Pinpoint the cell where the given text exists, returning its [X, Y] midpoint coordinate. 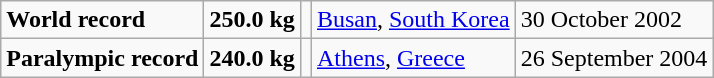
Busan, South Korea [413, 20]
30 October 2002 [614, 20]
26 September 2004 [614, 58]
World record [102, 20]
Paralympic record [102, 58]
240.0 kg [252, 58]
Athens, Greece [413, 58]
250.0 kg [252, 20]
